Find where the given text appears and provide that cell's center as (X, Y) coordinate. 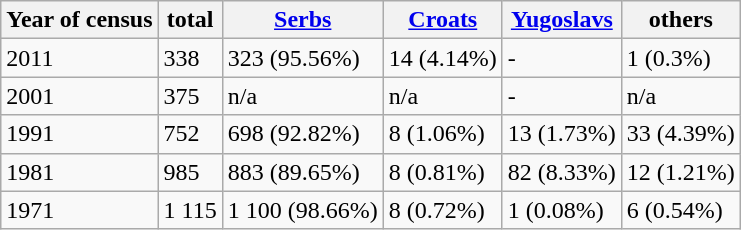
985 (190, 172)
8 (0.81%) (442, 172)
323 (95.56%) (302, 58)
338 (190, 58)
Serbs (302, 20)
1 (0.08%) (562, 210)
others (680, 20)
2011 (80, 58)
14 (4.14%) (442, 58)
1 115 (190, 210)
1 100 (98.66%) (302, 210)
6 (0.54%) (680, 210)
12 (1.21%) (680, 172)
82 (8.33%) (562, 172)
13 (1.73%) (562, 134)
Croats (442, 20)
1981 (80, 172)
698 (92.82%) (302, 134)
375 (190, 96)
total (190, 20)
33 (4.39%) (680, 134)
Yugoslavs (562, 20)
752 (190, 134)
8 (0.72%) (442, 210)
Year of census (80, 20)
1 (0.3%) (680, 58)
1971 (80, 210)
883 (89.65%) (302, 172)
1991 (80, 134)
2001 (80, 96)
8 (1.06%) (442, 134)
